Find where the given text appears and provide that cell's center as [X, Y] coordinate. 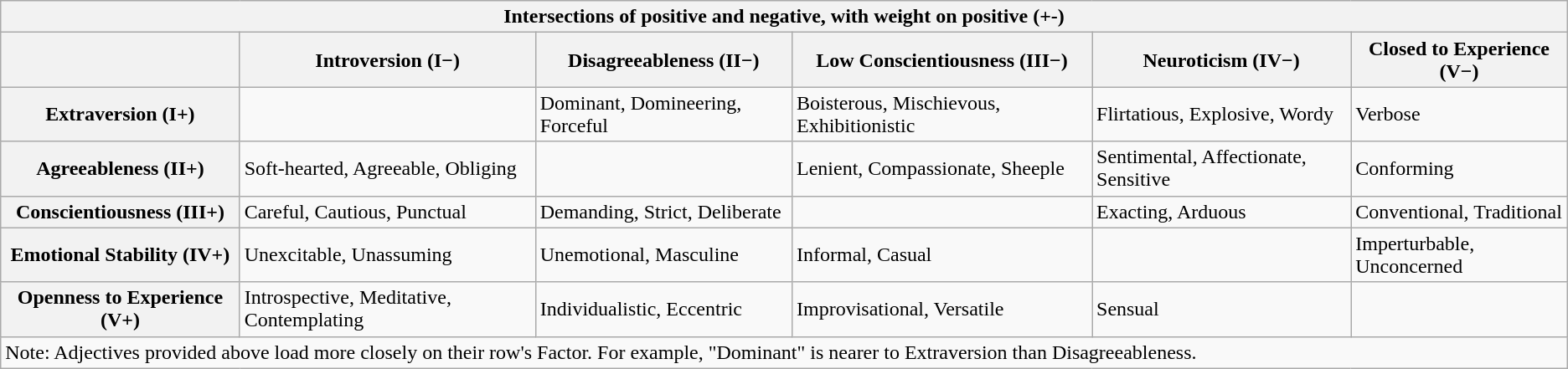
Neuroticism (IV−) [1221, 60]
Demanding, Strict, Deliberate [663, 212]
Low Conscientiousness (III−) [941, 60]
Extraversion (I+) [121, 114]
Emotional Stability (IV+) [121, 254]
Closed to Experience (V−) [1459, 60]
Soft-hearted, Agreeable, Obliging [387, 169]
Conventional, Traditional [1459, 212]
Sensual [1221, 310]
Agreeableness (II+) [121, 169]
Individualistic, Eccentric [663, 310]
Lenient, Compassionate, Sheeple [941, 169]
Introspective, Meditative, Contemplating [387, 310]
Sentimental, Affectionate, Sensitive [1221, 169]
Verbose [1459, 114]
Unexcitable, Unassuming [387, 254]
Intersections of positive and negative, with weight on positive (+-) [784, 17]
Conforming [1459, 169]
Imperturbable, Unconcerned [1459, 254]
Flirtatious, Explosive, Wordy [1221, 114]
Dominant, Domineering, Forceful [663, 114]
Conscientiousness (III+) [121, 212]
Disagreeableness (II−) [663, 60]
Informal, Casual [941, 254]
Note: Adjectives provided above load more closely on their row's Factor. For example, "Dominant" is nearer to Extraversion than Disagreeableness. [784, 352]
Improvisational, Versatile [941, 310]
Careful, Cautious, Punctual [387, 212]
Introversion (I−) [387, 60]
Openness to Experience (V+) [121, 310]
Exacting, Arduous [1221, 212]
Boisterous, Mischievous, Exhibitionistic [941, 114]
Unemotional, Masculine [663, 254]
